Provide the [x, y] coordinate of the cell's center where the given text is located.  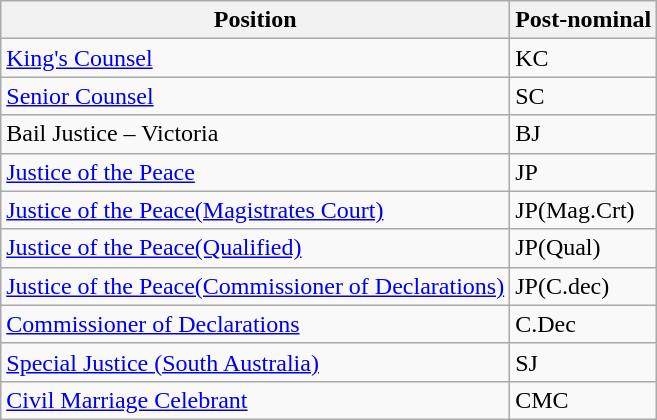
King's Counsel [256, 58]
Justice of the Peace [256, 172]
Justice of the Peace(Commissioner of Declarations) [256, 286]
Civil Marriage Celebrant [256, 400]
Position [256, 20]
Justice of the Peace(Magistrates Court) [256, 210]
SC [584, 96]
BJ [584, 134]
JP(Mag.Crt) [584, 210]
JP [584, 172]
Post-nominal [584, 20]
C.Dec [584, 324]
Special Justice (South Australia) [256, 362]
Senior Counsel [256, 96]
JP(C.dec) [584, 286]
CMC [584, 400]
Commissioner of Declarations [256, 324]
SJ [584, 362]
Bail Justice – Victoria [256, 134]
JP(Qual) [584, 248]
Justice of the Peace(Qualified) [256, 248]
KC [584, 58]
